Find where the given text appears and provide that cell's center as (X, Y) coordinate. 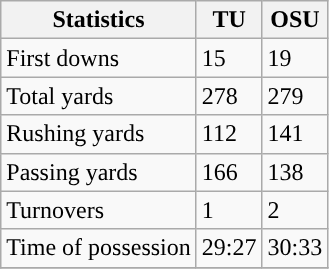
Statistics (99, 20)
112 (229, 134)
279 (295, 96)
15 (229, 58)
30:33 (295, 248)
OSU (295, 20)
First downs (99, 58)
141 (295, 134)
Passing yards (99, 172)
Total yards (99, 96)
278 (229, 96)
1 (229, 210)
TU (229, 20)
Time of possession (99, 248)
Turnovers (99, 210)
2 (295, 210)
29:27 (229, 248)
166 (229, 172)
Rushing yards (99, 134)
19 (295, 58)
138 (295, 172)
